From the cell containing the given text, extract its center point as (X, Y) coordinate. 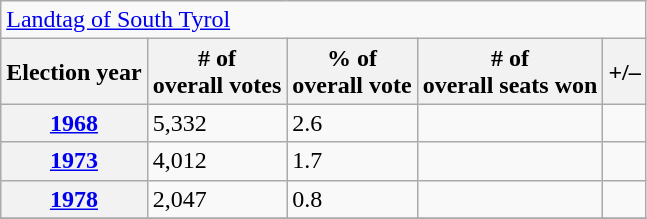
Election year (74, 72)
% ofoverall vote (352, 72)
1973 (74, 161)
2.6 (352, 123)
1968 (74, 123)
# ofoverall seats won (510, 72)
1978 (74, 199)
5,332 (217, 123)
# ofoverall votes (217, 72)
2,047 (217, 199)
+/– (624, 72)
4,012 (217, 161)
1.7 (352, 161)
Landtag of South Tyrol (324, 20)
0.8 (352, 199)
